Output the [X, Y] coordinate of the center of the cell containing the given text.  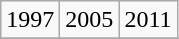
2011 [148, 20]
2005 [90, 20]
1997 [30, 20]
